Locate the cell with the specified text and output its (X, Y) center coordinate. 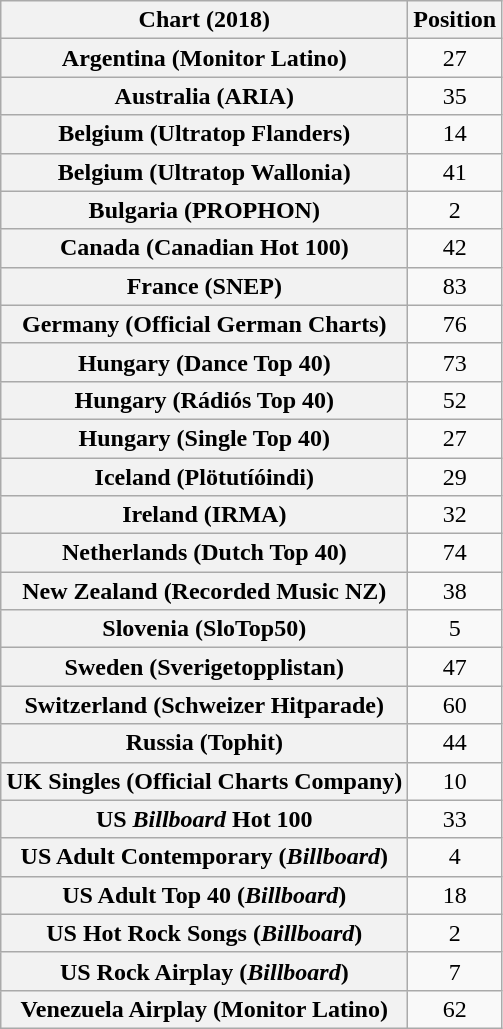
Canada (Canadian Hot 100) (204, 248)
33 (455, 819)
Slovenia (SloTop50) (204, 629)
US Adult Top 40 (Billboard) (204, 895)
41 (455, 172)
Venezuela Airplay (Monitor Latino) (204, 1009)
29 (455, 477)
Bulgaria (PROPHON) (204, 210)
62 (455, 1009)
47 (455, 667)
US Hot Rock Songs (Billboard) (204, 933)
Switzerland (Schweizer Hitparade) (204, 705)
Sweden (Sverigetopplistan) (204, 667)
7 (455, 971)
60 (455, 705)
38 (455, 591)
74 (455, 553)
US Billboard Hot 100 (204, 819)
Argentina (Monitor Latino) (204, 58)
42 (455, 248)
4 (455, 857)
5 (455, 629)
Russia (Tophit) (204, 743)
10 (455, 781)
Belgium (Ultratop Flanders) (204, 134)
Hungary (Rádiós Top 40) (204, 400)
76 (455, 324)
Iceland (Plötutíóindi) (204, 477)
Hungary (Single Top 40) (204, 438)
73 (455, 362)
France (SNEP) (204, 286)
Belgium (Ultratop Wallonia) (204, 172)
18 (455, 895)
32 (455, 515)
Chart (2018) (204, 20)
US Rock Airplay (Billboard) (204, 971)
New Zealand (Recorded Music NZ) (204, 591)
Position (455, 20)
Netherlands (Dutch Top 40) (204, 553)
Hungary (Dance Top 40) (204, 362)
UK Singles (Official Charts Company) (204, 781)
52 (455, 400)
Australia (ARIA) (204, 96)
US Adult Contemporary (Billboard) (204, 857)
35 (455, 96)
14 (455, 134)
Ireland (IRMA) (204, 515)
Germany (Official German Charts) (204, 324)
83 (455, 286)
44 (455, 743)
